Pinpoint the cell where the given text exists, returning its (x, y) midpoint coordinate. 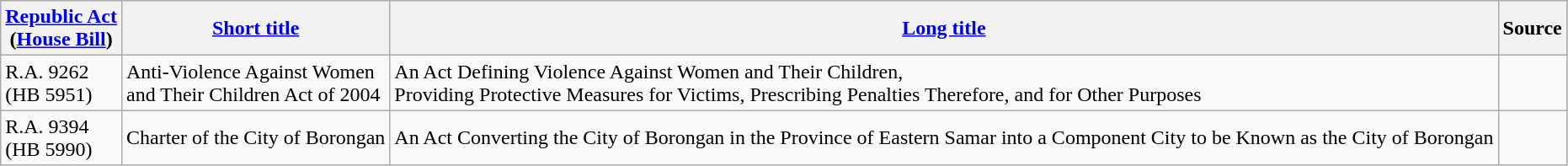
An Act Converting the City of Borongan in the Province of Eastern Samar into a Component City to be Known as the City of Borongan (944, 138)
Long title (944, 29)
Short title (255, 29)
Anti-Violence Against Womenand Their Children Act of 2004 (255, 83)
R.A. 9262(HB 5951) (61, 83)
Republic Act(House Bill) (61, 29)
Charter of the City of Borongan (255, 138)
Source (1533, 29)
R.A. 9394(HB 5990) (61, 138)
